Scan for the cell matching the given text and deliver its (x, y) coordinate at center. 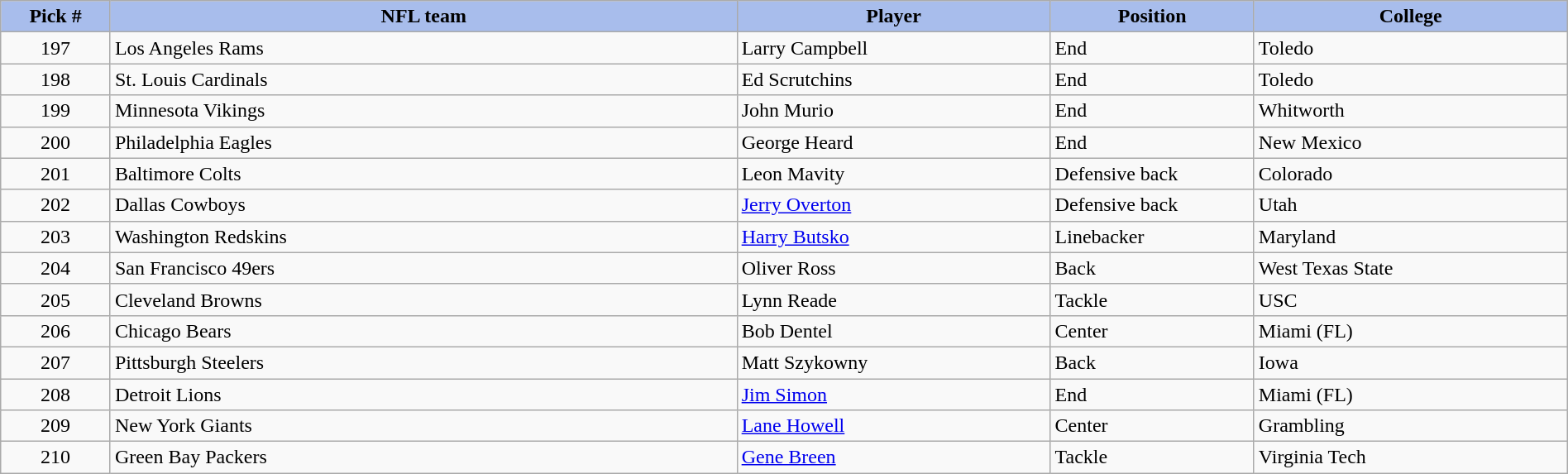
201 (56, 174)
Colorado (1411, 174)
Iowa (1411, 362)
Player (893, 17)
College (1411, 17)
208 (56, 395)
New Mexico (1411, 142)
Chicago Bears (423, 331)
Pittsburgh Steelers (423, 362)
Minnesota Vikings (423, 111)
Philadelphia Eagles (423, 142)
Bob Dentel (893, 331)
USC (1411, 299)
NFL team (423, 17)
210 (56, 457)
Green Bay Packers (423, 457)
Lynn Reade (893, 299)
204 (56, 268)
Baltimore Colts (423, 174)
Position (1152, 17)
John Murio (893, 111)
Virginia Tech (1411, 457)
206 (56, 331)
Dallas Cowboys (423, 205)
Linebacker (1152, 237)
Ed Scrutchins (893, 79)
209 (56, 426)
207 (56, 362)
Maryland (1411, 237)
Harry Butsko (893, 237)
203 (56, 237)
Jim Simon (893, 395)
Pick # (56, 17)
St. Louis Cardinals (423, 79)
San Francisco 49ers (423, 268)
199 (56, 111)
Matt Szykowny (893, 362)
Utah (1411, 205)
Jerry Overton (893, 205)
Oliver Ross (893, 268)
New York Giants (423, 426)
Lane Howell (893, 426)
198 (56, 79)
Los Angeles Rams (423, 48)
Gene Breen (893, 457)
Whitworth (1411, 111)
Detroit Lions (423, 395)
Washington Redskins (423, 237)
Grambling (1411, 426)
Cleveland Browns (423, 299)
Leon Mavity (893, 174)
George Heard (893, 142)
West Texas State (1411, 268)
205 (56, 299)
197 (56, 48)
Larry Campbell (893, 48)
202 (56, 205)
200 (56, 142)
